Capture the cell that displays the provided text and extract its [X, Y] central coordinate. 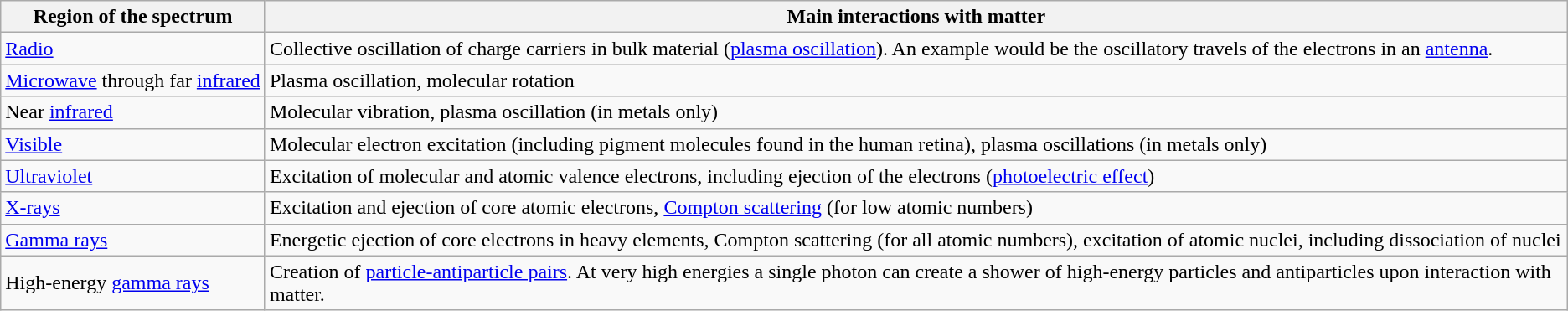
Near infrared [133, 112]
High-energy gamma rays [133, 283]
Region of the spectrum [133, 17]
X-rays [133, 208]
Gamma rays [133, 240]
Radio [133, 49]
Molecular electron excitation (including pigment molecules found in the human retina), plasma oscillations (in metals only) [916, 144]
Main interactions with matter [916, 17]
Visible [133, 144]
Excitation of molecular and atomic valence electrons, including ejection of the electrons (photoelectric effect) [916, 176]
Molecular vibration, plasma oscillation (in metals only) [916, 112]
Excitation and ejection of core atomic electrons, Compton scattering (for low atomic numbers) [916, 208]
Microwave through far infrared [133, 80]
Plasma oscillation, molecular rotation [916, 80]
Ultraviolet [133, 176]
